Find where the given text appears and provide that cell's center as (X, Y) coordinate. 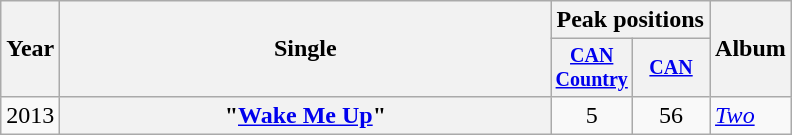
Album (751, 49)
"Wake Me Up" (306, 115)
56 (672, 115)
5 (592, 115)
CAN (672, 68)
Peak positions (630, 20)
Two (751, 115)
2013 (30, 115)
Year (30, 49)
CAN Country (592, 68)
Single (306, 49)
